Determine the [x, y] coordinate at the center of the cell enclosing the given text.  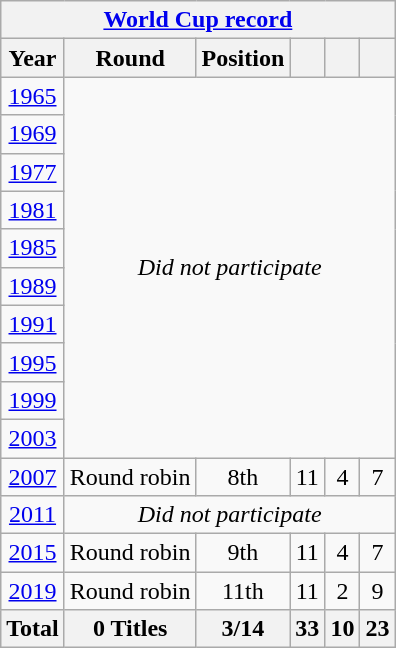
10 [342, 629]
1999 [33, 400]
2 [342, 591]
Year [33, 58]
0 Titles [130, 629]
2015 [33, 553]
1991 [33, 324]
1985 [33, 248]
World Cup record [198, 20]
9 [378, 591]
Round [130, 58]
1981 [33, 210]
2003 [33, 438]
1965 [33, 96]
1989 [33, 286]
3/14 [243, 629]
8th [243, 477]
2007 [33, 477]
1995 [33, 362]
9th [243, 553]
2019 [33, 591]
1969 [33, 134]
11th [243, 591]
1977 [33, 172]
33 [308, 629]
23 [378, 629]
Position [243, 58]
2011 [33, 515]
Total [33, 629]
